Search for the cell housing the specified text and yield its (x, y) center coordinate. 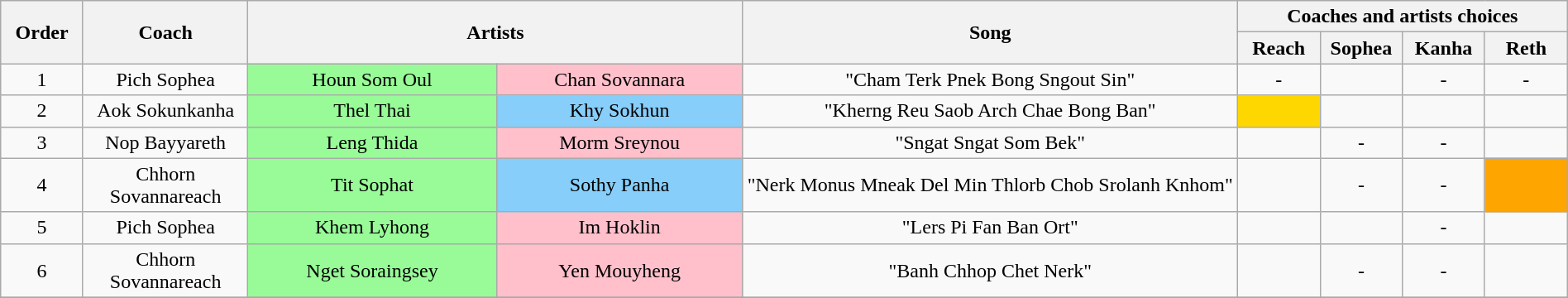
Reach (1279, 48)
Khy Sokhun (619, 111)
Thel Thai (372, 111)
Tit Sophat (372, 185)
"Banh Chhop Chet Nerk" (990, 270)
Nget Soraingsey (372, 270)
4 (42, 185)
Aok Sokunkanha (165, 111)
"Nerk Monus Mneak Del Min Thlorb Chob Srolanh Knhom" (990, 185)
Order (42, 32)
Coaches and artists choices (1403, 17)
"Kherng Reu Saob Arch Chae Bong Ban" (990, 111)
6 (42, 270)
Sothy Panha (619, 185)
1 (42, 79)
2 (42, 111)
Kanha (1444, 48)
Sophea (1361, 48)
Chan Sovannara (619, 79)
Leng Thida (372, 142)
Artists (495, 32)
"Sngat Sngat Som Bek" (990, 142)
Houn Som Oul (372, 79)
Khem Lyhong (372, 228)
Nop Bayyareth (165, 142)
Im Hoklin (619, 228)
"Cham Terk Pnek Bong Sngout Sin" (990, 79)
Reth (1526, 48)
5 (42, 228)
Song (990, 32)
Coach (165, 32)
"Lers Pi Fan Ban Ort" (990, 228)
Morm Sreynou (619, 142)
Yen Mouyheng (619, 270)
3 (42, 142)
